Find where the given text appears and provide that cell's center as [X, Y] coordinate. 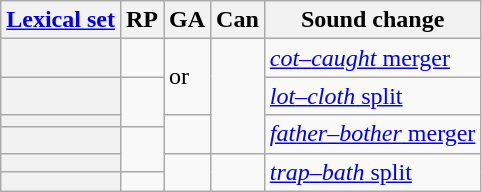
or [188, 77]
Lexical set [61, 20]
trap–bath split [372, 172]
Sound change [372, 20]
father–bother merger [372, 134]
RP [142, 20]
GA [188, 20]
lot–cloth split [372, 96]
cot–caught merger [372, 58]
Can [238, 20]
